Search for the cell housing the specified text and yield its (X, Y) center coordinate. 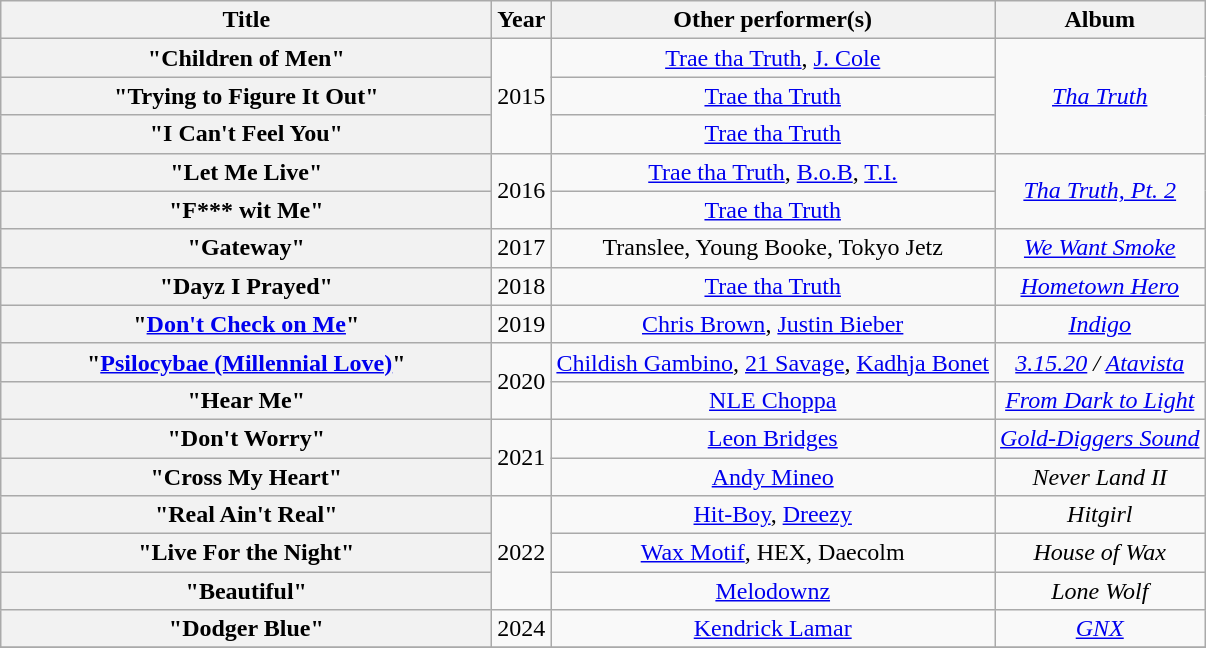
2015 (522, 96)
"F*** wit Me" (246, 210)
2024 (522, 629)
Tha Truth, Pt. 2 (1100, 191)
NLE Choppa (773, 400)
"Gateway" (246, 248)
Lone Wolf (1100, 591)
Trae tha Truth, B.o.B, T.I. (773, 172)
Hit-Boy, Dreezy (773, 515)
"Children of Men" (246, 58)
Hitgirl (1100, 515)
Wax Motif, HEX, Daecolm (773, 553)
"Live For the Night" (246, 553)
2016 (522, 191)
2017 (522, 248)
Year (522, 20)
2022 (522, 553)
2021 (522, 457)
"Dayz I Prayed" (246, 286)
"Cross My Heart" (246, 477)
Translee, Young Booke, Tokyo Jetz (773, 248)
Other performer(s) (773, 20)
"Beautiful" (246, 591)
"Trying to Figure It Out" (246, 96)
Leon Bridges (773, 438)
GNX (1100, 629)
Kendrick Lamar (773, 629)
"Real Ain't Real" (246, 515)
Trae tha Truth, J. Cole (773, 58)
Chris Brown, Justin Bieber (773, 324)
"I Can't Feel You" (246, 134)
"Don't Worry" (246, 438)
Never Land II (1100, 477)
"Don't Check on Me" (246, 324)
Indigo (1100, 324)
Album (1100, 20)
2019 (522, 324)
2020 (522, 381)
"Hear Me" (246, 400)
Andy Mineo (773, 477)
3.15.20 / Atavista (1100, 362)
Tha Truth (1100, 96)
"Psilocybae (Millennial Love)" (246, 362)
Title (246, 20)
2018 (522, 286)
Childish Gambino, 21 Savage, Kadhja Bonet (773, 362)
Hometown Hero (1100, 286)
From Dark to Light (1100, 400)
"Let Me Live" (246, 172)
Gold-Diggers Sound (1100, 438)
"Dodger Blue" (246, 629)
Melodownz (773, 591)
House of Wax (1100, 553)
We Want Smoke (1100, 248)
